From the cell containing the given text, extract its center point as [x, y] coordinate. 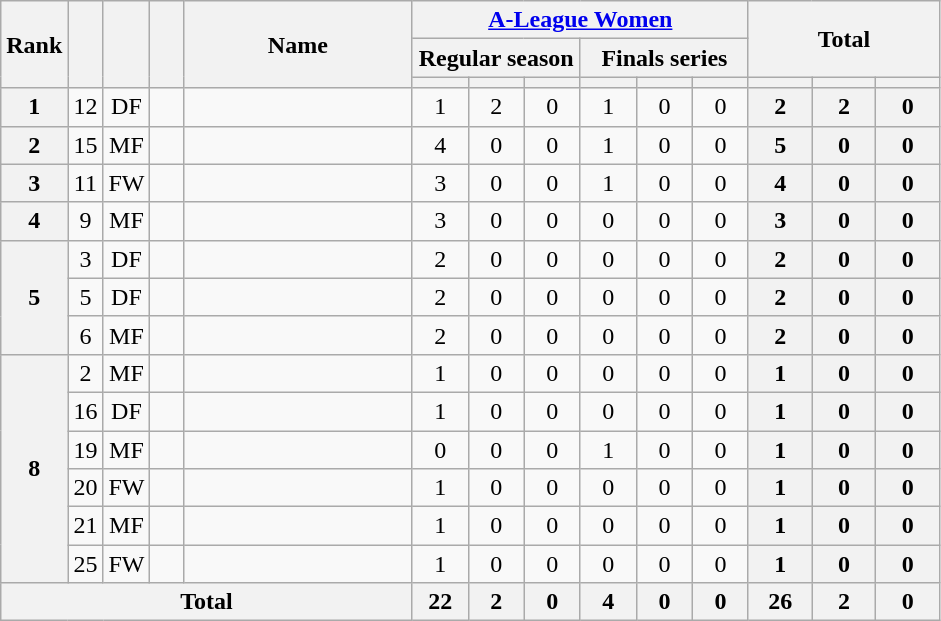
25 [86, 564]
12 [86, 107]
Name [298, 44]
19 [86, 449]
9 [86, 221]
Regular season [496, 58]
16 [86, 411]
A-League Women [580, 20]
11 [86, 183]
26 [780, 602]
22 [440, 602]
6 [86, 335]
15 [86, 145]
21 [86, 526]
20 [86, 488]
8 [34, 468]
Rank [34, 44]
Finals series [664, 58]
